Locate the cell with the specified text and output its (x, y) center coordinate. 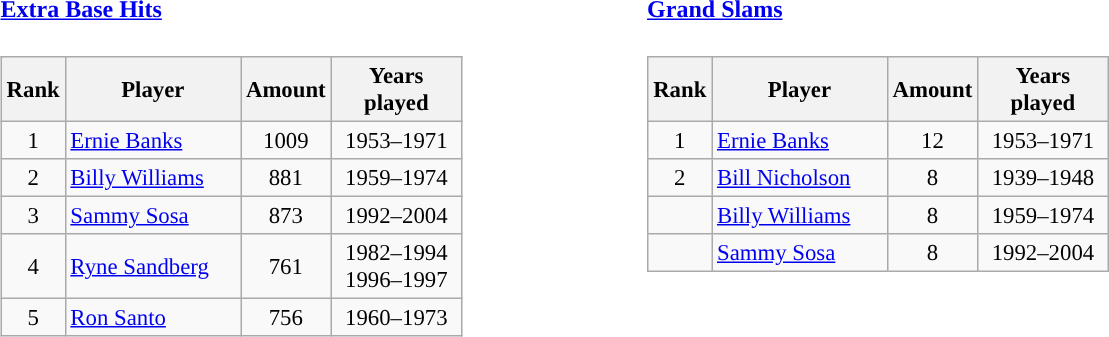
1960–1973 (396, 317)
1009 (286, 140)
5 (33, 317)
756 (286, 317)
873 (286, 215)
761 (286, 266)
Ron Santo (153, 317)
Bill Nicholson (800, 177)
3 (33, 215)
1939–1948 (1044, 177)
4 (33, 266)
1982–19941996–1997 (396, 266)
881 (286, 177)
Ryne Sandberg (153, 266)
12 (932, 140)
